For the text-containing cell, return its midpoint in (X, Y) coordinate format. 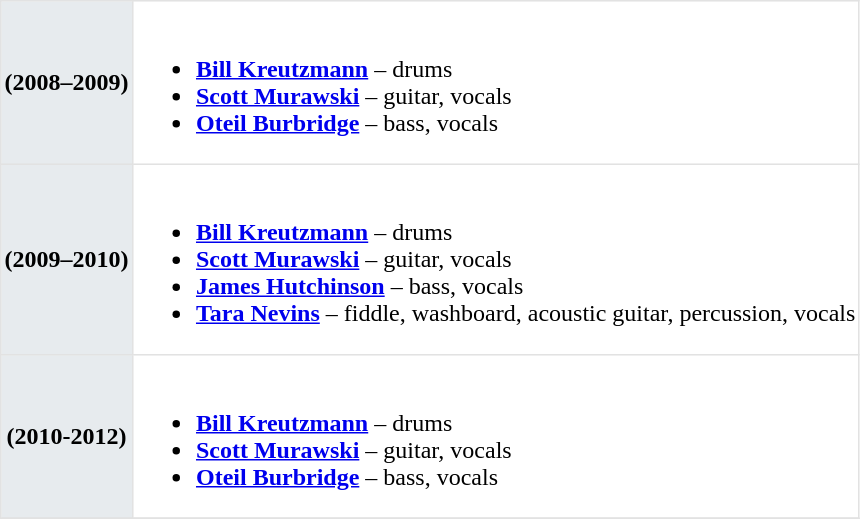
(2008–2009) (66, 83)
(2010-2012) (66, 437)
(2009–2010) (66, 259)
